Return the (x, y) coordinate for the center point of the cell that contains the specified text.  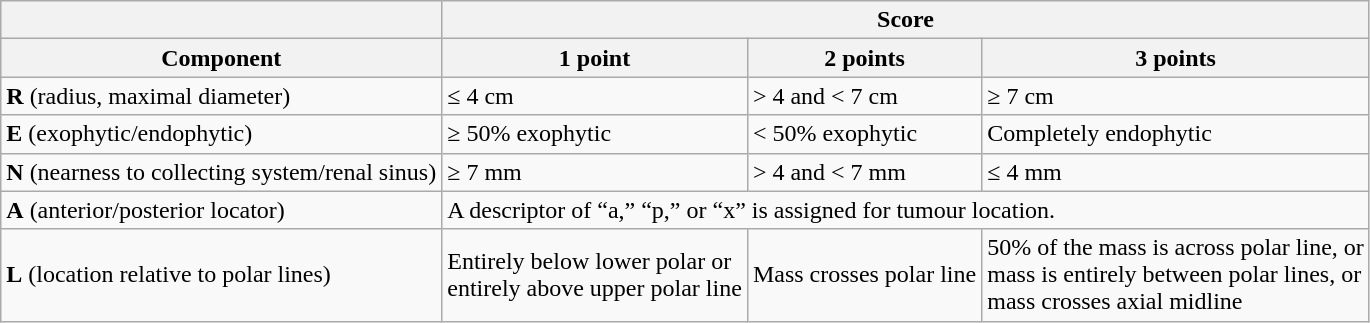
1 point (595, 58)
> 4 and < 7 mm (864, 172)
Mass crosses polar line (864, 275)
≤ 4 mm (1176, 172)
3 points (1176, 58)
L (location relative to polar lines) (222, 275)
Completely endophytic (1176, 134)
Component (222, 58)
≤ 4 cm (595, 96)
E (exophytic/endophytic) (222, 134)
A (anterior/posterior locator) (222, 210)
R (radius, maximal diameter) (222, 96)
≥ 7 cm (1176, 96)
< 50% exophytic (864, 134)
Score (906, 20)
A descriptor of “a,” “p,” or “x” is assigned for tumour location. (906, 210)
Entirely below lower polar or entirely above upper polar line (595, 275)
> 4 and < 7 cm (864, 96)
50% of the mass is across polar line, or mass is entirely between polar lines, or mass crosses axial midline (1176, 275)
2 points (864, 58)
≥ 50% exophytic (595, 134)
≥ 7 mm (595, 172)
N (nearness to collecting system/renal sinus) (222, 172)
